Find where the given text appears and provide that cell's center as (x, y) coordinate. 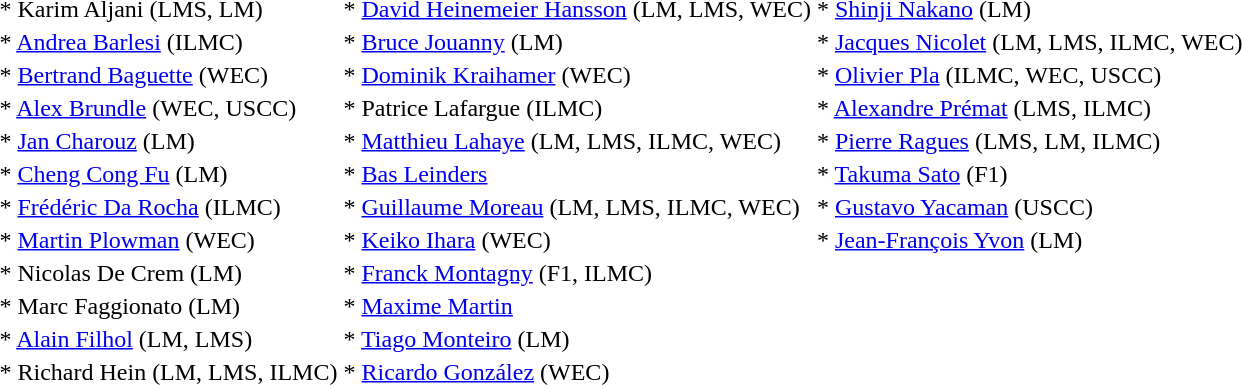
* Dominik Kraihamer (WEC) (577, 75)
* Guillaume Moreau (LM, LMS, ILMC, WEC) (577, 207)
* Bruce Jouanny (LM) (577, 42)
* Tiago Monteiro (LM) (577, 339)
* Patrice Lafargue (ILMC) (577, 108)
* Maxime Martin (577, 306)
* Keiko Ihara (WEC) (577, 240)
* Matthieu Lahaye (LM, LMS, ILMC, WEC) (577, 141)
* Franck Montagny (F1, ILMC) (577, 273)
* Bas Leinders (577, 174)
